Pinpoint the cell where the given text exists, returning its (x, y) midpoint coordinate. 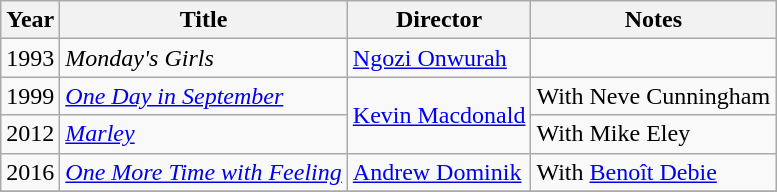
Andrew Dominik (439, 172)
1993 (30, 58)
One More Time with Feeling (204, 172)
Director (439, 20)
2016 (30, 172)
Year (30, 20)
Monday's Girls (204, 58)
With Benoît Debie (654, 172)
Notes (654, 20)
Kevin Macdonald (439, 115)
Ngozi Onwurah (439, 58)
With Neve Cunningham (654, 96)
Title (204, 20)
1999 (30, 96)
With Mike Eley (654, 134)
Marley (204, 134)
2012 (30, 134)
One Day in September (204, 96)
